Pinpoint the cell where the given text exists, returning its (x, y) midpoint coordinate. 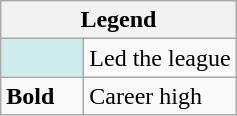
Career high (160, 96)
Legend (118, 20)
Bold (42, 96)
Led the league (160, 58)
